Detect which cell encompasses the target text, then output its (x, y) center coordinate. 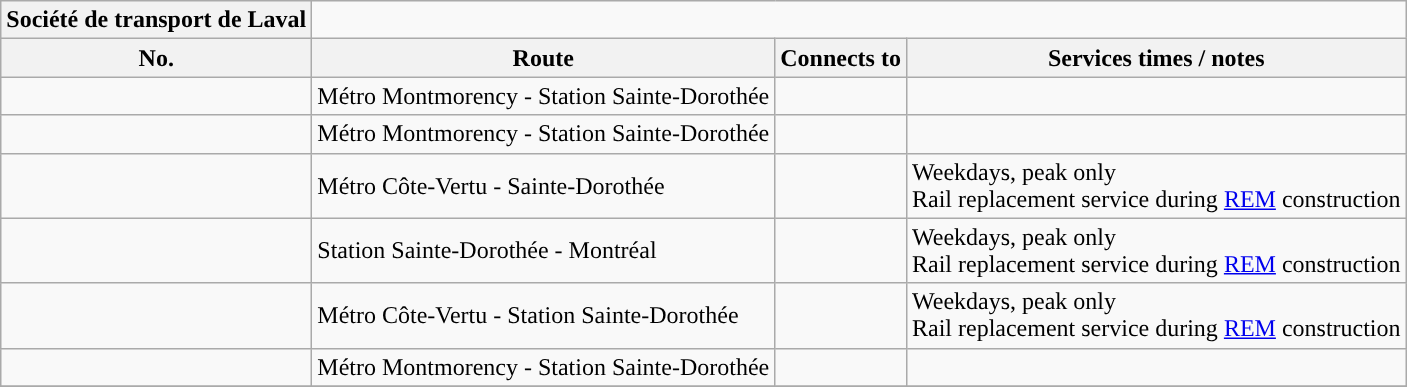
No. (156, 58)
Station Sainte-Dorothée - Montréal (544, 250)
Route (544, 58)
Métro Côte-Vertu - Station Sainte-Dorothée (544, 316)
Société de transport de Laval (156, 20)
Connects to (841, 58)
Services times / notes (1156, 58)
Métro Côte-Vertu - Sainte-Dorothée (544, 186)
